Return the [x, y] coordinate for the center point of the cell that contains the specified text.  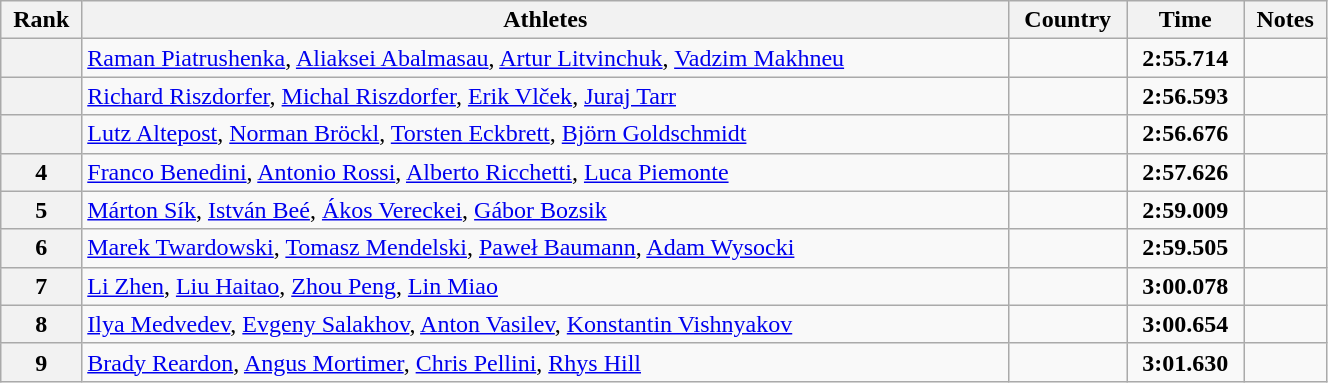
Rank [42, 20]
Athletes [546, 20]
2:55.714 [1186, 58]
8 [42, 324]
2:57.626 [1186, 172]
Country [1068, 20]
2:59.009 [1186, 210]
3:01.630 [1186, 362]
3:00.654 [1186, 324]
Raman Piatrushenka, Aliaksei Abalmasau, Artur Litvinchuk, Vadzim Makhneu [546, 58]
9 [42, 362]
5 [42, 210]
6 [42, 248]
Notes [1286, 20]
Li Zhen, Liu Haitao, Zhou Peng, Lin Miao [546, 286]
Marek Twardowski, Tomasz Mendelski, Paweł Baumann, Adam Wysocki [546, 248]
Richard Riszdorfer, Michal Riszdorfer, Erik Vlček, Juraj Tarr [546, 96]
Franco Benedini, Antonio Rossi, Alberto Ricchetti, Luca Piemonte [546, 172]
Ilya Medvedev, Evgeny Salakhov, Anton Vasilev, Konstantin Vishnyakov [546, 324]
Lutz Altepost, Norman Bröckl, Torsten Eckbrett, Björn Goldschmidt [546, 134]
2:56.593 [1186, 96]
Time [1186, 20]
2:59.505 [1186, 248]
3:00.078 [1186, 286]
4 [42, 172]
2:56.676 [1186, 134]
7 [42, 286]
Brady Reardon, Angus Mortimer, Chris Pellini, Rhys Hill [546, 362]
Márton Sík, István Beé, Ákos Vereckei, Gábor Bozsik [546, 210]
